Capture the cell that displays the provided text and extract its [X, Y] central coordinate. 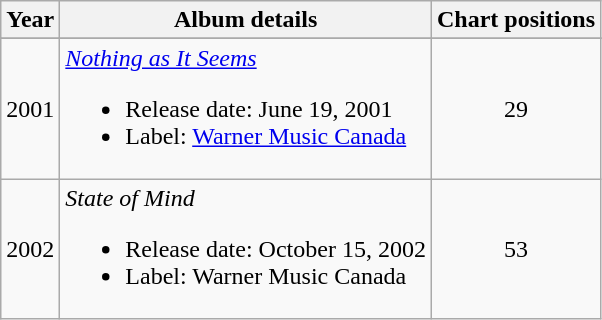
2002 [30, 249]
Album details [246, 20]
29 [516, 109]
Nothing as It SeemsRelease date: June 19, 2001Label: Warner Music Canada [246, 109]
Chart positions [516, 20]
State of MindRelease date: October 15, 2002Label: Warner Music Canada [246, 249]
Year [30, 20]
2001 [30, 109]
53 [516, 249]
